From the cell containing the given text, extract its center point as (X, Y) coordinate. 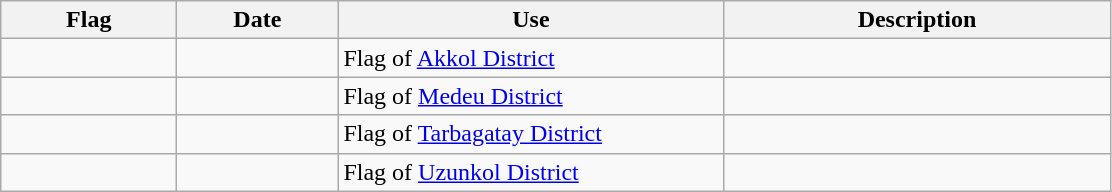
Flag (89, 20)
Flag of Tarbagatay District (531, 134)
Flag of Medeu District (531, 96)
Description (917, 20)
Use (531, 20)
Date (258, 20)
Flag of Uzunkol District (531, 172)
Flag of Akkol District (531, 58)
